Detect which cell encompasses the target text, then output its [x, y] center coordinate. 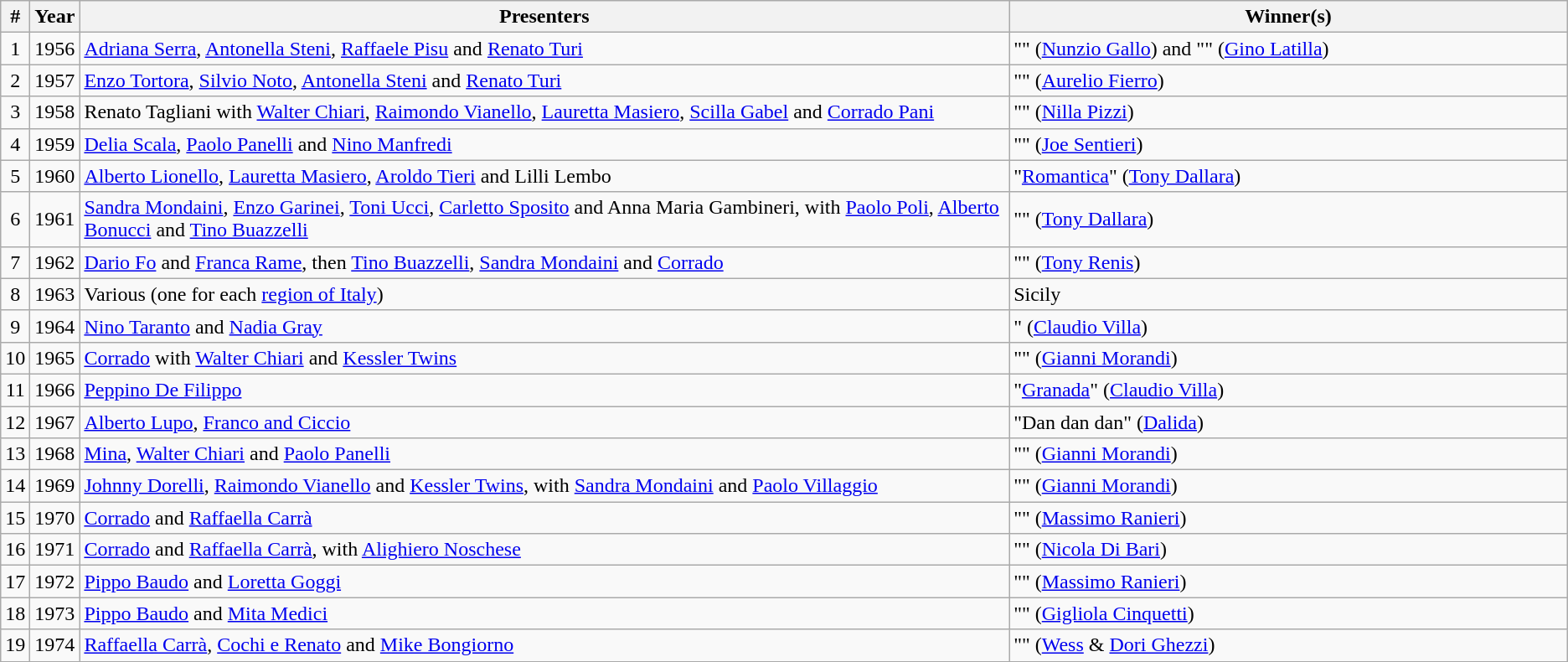
1973 [55, 613]
10 [15, 358]
1963 [55, 294]
1968 [55, 454]
"Dan dan dan" (Dalida) [1288, 422]
1966 [55, 390]
Enzo Tortora, Silvio Noto, Antonella Steni and Renato Turi [544, 80]
4 [15, 144]
7 [15, 262]
"" (Aurelio Fierro) [1288, 80]
1960 [55, 176]
9 [15, 326]
1962 [55, 262]
15 [15, 518]
2 [15, 80]
5 [15, 176]
Corrado and Raffaella Carrà, with Alighiero Noschese [544, 550]
1965 [55, 358]
"" (Nunzio Gallo) and "" (Gino Latilla) [1288, 49]
1974 [55, 645]
18 [15, 613]
1957 [55, 80]
1961 [55, 220]
"Granada" (Claudio Villa) [1288, 390]
1969 [55, 486]
Winner(s) [1288, 17]
1967 [55, 422]
Alberto Lupo, Franco and Ciccio [544, 422]
13 [15, 454]
Corrado with Walter Chiari and Kessler Twins [544, 358]
" (Claudio Villa) [1288, 326]
"" (Tony Dallara) [1288, 220]
1959 [55, 144]
"Romantica" (Tony Dallara) [1288, 176]
Sicily [1288, 294]
"" (Wess & Dori Ghezzi) [1288, 645]
Peppino De Filippo [544, 390]
Renato Tagliani with Walter Chiari, Raimondo Vianello, Lauretta Masiero, Scilla Gabel and Corrado Pani [544, 112]
Delia Scala, Paolo Panelli and Nino Manfredi [544, 144]
3 [15, 112]
Alberto Lionello, Lauretta Masiero, Aroldo Tieri and Lilli Lembo [544, 176]
"" (Nicola Di Bari) [1288, 550]
"" (Joe Sentieri) [1288, 144]
14 [15, 486]
11 [15, 390]
19 [15, 645]
Pippo Baudo and Loretta Goggi [544, 582]
Adriana Serra, Antonella Steni, Raffaele Pisu and Renato Turi [544, 49]
Raffaella Carrà, Cochi e Renato and Mike Bongiorno [544, 645]
1964 [55, 326]
"" (Gigliola Cinquetti) [1288, 613]
1970 [55, 518]
Pippo Baudo and Mita Medici [544, 613]
Various (one for each region of Italy) [544, 294]
1 [15, 49]
17 [15, 582]
Corrado and Raffaella Carrà [544, 518]
6 [15, 220]
16 [15, 550]
Mina, Walter Chiari and Paolo Panelli [544, 454]
"" (Nilla Pizzi) [1288, 112]
# [15, 17]
"" (Tony Renis) [1288, 262]
12 [15, 422]
Sandra Mondaini, Enzo Garinei, Toni Ucci, Carletto Sposito and Anna Maria Gambineri, with Paolo Poli, Alberto Bonucci and Tino Buazzelli [544, 220]
8 [15, 294]
1958 [55, 112]
Presenters [544, 17]
1956 [55, 49]
Johnny Dorelli, Raimondo Vianello and Kessler Twins, with Sandra Mondaini and Paolo Villaggio [544, 486]
1972 [55, 582]
Nino Taranto and Nadia Gray [544, 326]
1971 [55, 550]
Year [55, 17]
Dario Fo and Franca Rame, then Tino Buazzelli, Sandra Mondaini and Corrado [544, 262]
